Locate the cell with the specified text and output its (x, y) center coordinate. 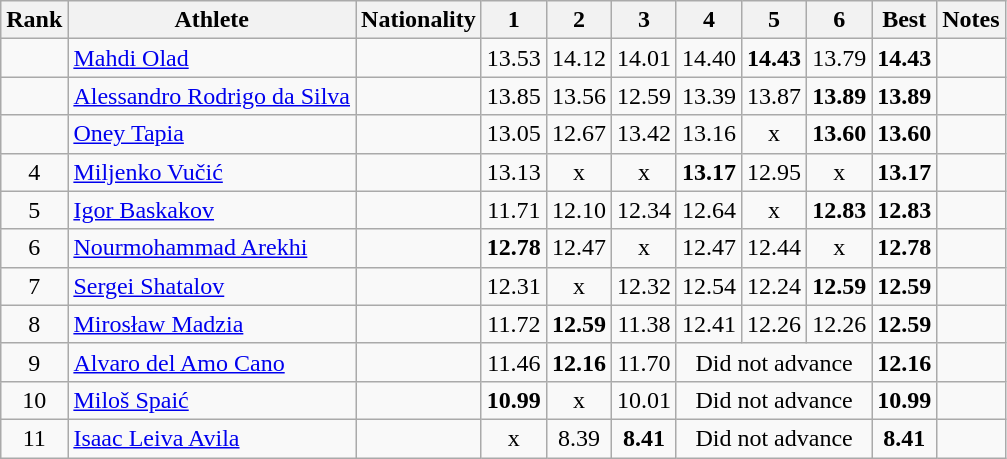
Athlete (212, 20)
Rank (34, 20)
11.38 (644, 324)
13.16 (708, 134)
11 (34, 438)
14.12 (578, 58)
Oney Tapia (212, 134)
3 (644, 20)
Notes (971, 20)
8 (34, 324)
Miloš Spaić (212, 400)
10 (34, 400)
Mirosław Madzia (212, 324)
12.24 (774, 286)
12.10 (578, 210)
11.71 (514, 210)
12.32 (644, 286)
9 (34, 362)
7 (34, 286)
13.42 (644, 134)
13.53 (514, 58)
13.39 (708, 96)
1 (514, 20)
13.85 (514, 96)
Igor Baskakov (212, 210)
Best (904, 20)
11.72 (514, 324)
13.05 (514, 134)
12.44 (774, 248)
11.46 (514, 362)
12.95 (774, 172)
Alvaro del Amo Cano (212, 362)
10.01 (644, 400)
Isaac Leiva Avila (212, 438)
12.34 (644, 210)
Miljenko Vučić (212, 172)
13.79 (840, 58)
12.41 (708, 324)
Mahdi Olad (212, 58)
12.64 (708, 210)
12.67 (578, 134)
Nourmohammad Arekhi (212, 248)
13.56 (578, 96)
12.31 (514, 286)
2 (578, 20)
Nationality (419, 20)
8.39 (578, 438)
14.01 (644, 58)
13.13 (514, 172)
Alessandro Rodrigo da Silva (212, 96)
12.54 (708, 286)
11.70 (644, 362)
13.87 (774, 96)
Sergei Shatalov (212, 286)
14.40 (708, 58)
